For the text-containing cell, return its midpoint in (x, y) coordinate format. 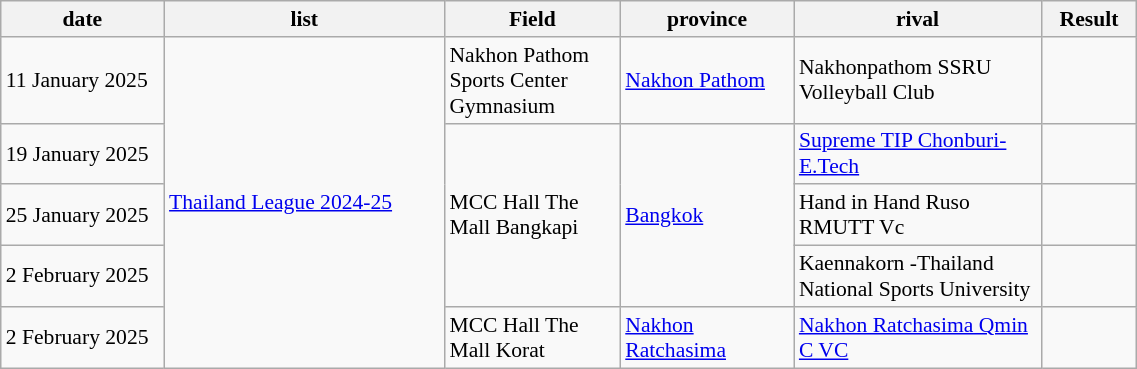
MCC Hall The Mall Bangkapi (532, 214)
Nakhon Pathom (707, 80)
Result (1089, 19)
Supreme TIP Chonburi-E.Tech (918, 154)
19 January 2025 (82, 154)
11 January 2025 (82, 80)
Hand in Hand Ruso RMUTT Vc (918, 216)
list (304, 19)
Field (532, 19)
25 January 2025 (82, 216)
Nakhon Ratchasima (707, 338)
date (82, 19)
Nakhonpathom SSRU Volleyball Club (918, 80)
Nakhon Pathom Sports Center Gymnasium (532, 80)
Thailand League 2024-25 (304, 202)
MCC Hall The Mall Korat (532, 338)
rival (918, 19)
Bangkok (707, 214)
Kaennakorn -Thailand National Sports University (918, 276)
Nakhon Ratchasima Qmin C VC (918, 338)
province (707, 19)
